From the cell containing the given text, extract its center point as (X, Y) coordinate. 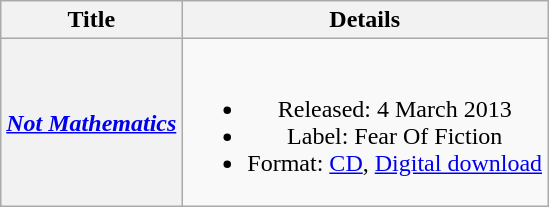
Released: 4 March 2013Label: Fear Of FictionFormat: CD, Digital download (365, 122)
Title (92, 20)
Details (365, 20)
Not Mathematics (92, 122)
